Determine the [X, Y] coordinate at the center of the cell enclosing the given text.  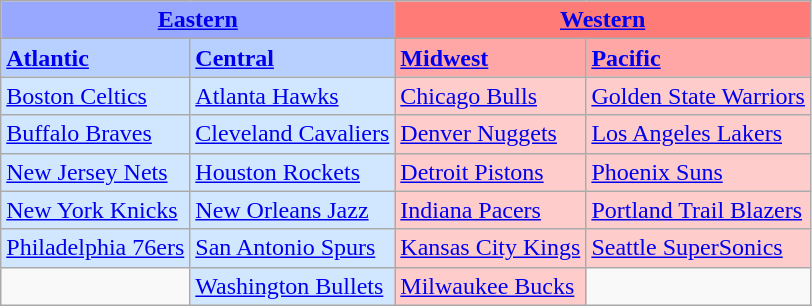
Central [292, 58]
Boston Celtics [96, 96]
Cleveland Cavaliers [292, 134]
Detroit Pistons [490, 172]
Houston Rockets [292, 172]
Philadelphia 76ers [96, 248]
Atlantic [96, 58]
Western [603, 20]
Atlanta Hawks [292, 96]
San Antonio Spurs [292, 248]
New York Knicks [96, 210]
New Jersey Nets [96, 172]
Milwaukee Bucks [490, 286]
Indiana Pacers [490, 210]
Buffalo Braves [96, 134]
New Orleans Jazz [292, 210]
Golden State Warriors [698, 96]
Pacific [698, 58]
Eastern [198, 20]
Denver Nuggets [490, 134]
Seattle SuperSonics [698, 248]
Portland Trail Blazers [698, 210]
Washington Bullets [292, 286]
Phoenix Suns [698, 172]
Los Angeles Lakers [698, 134]
Chicago Bulls [490, 96]
Kansas City Kings [490, 248]
Midwest [490, 58]
